Determine the (x, y) coordinate at the center of the cell enclosing the given text.  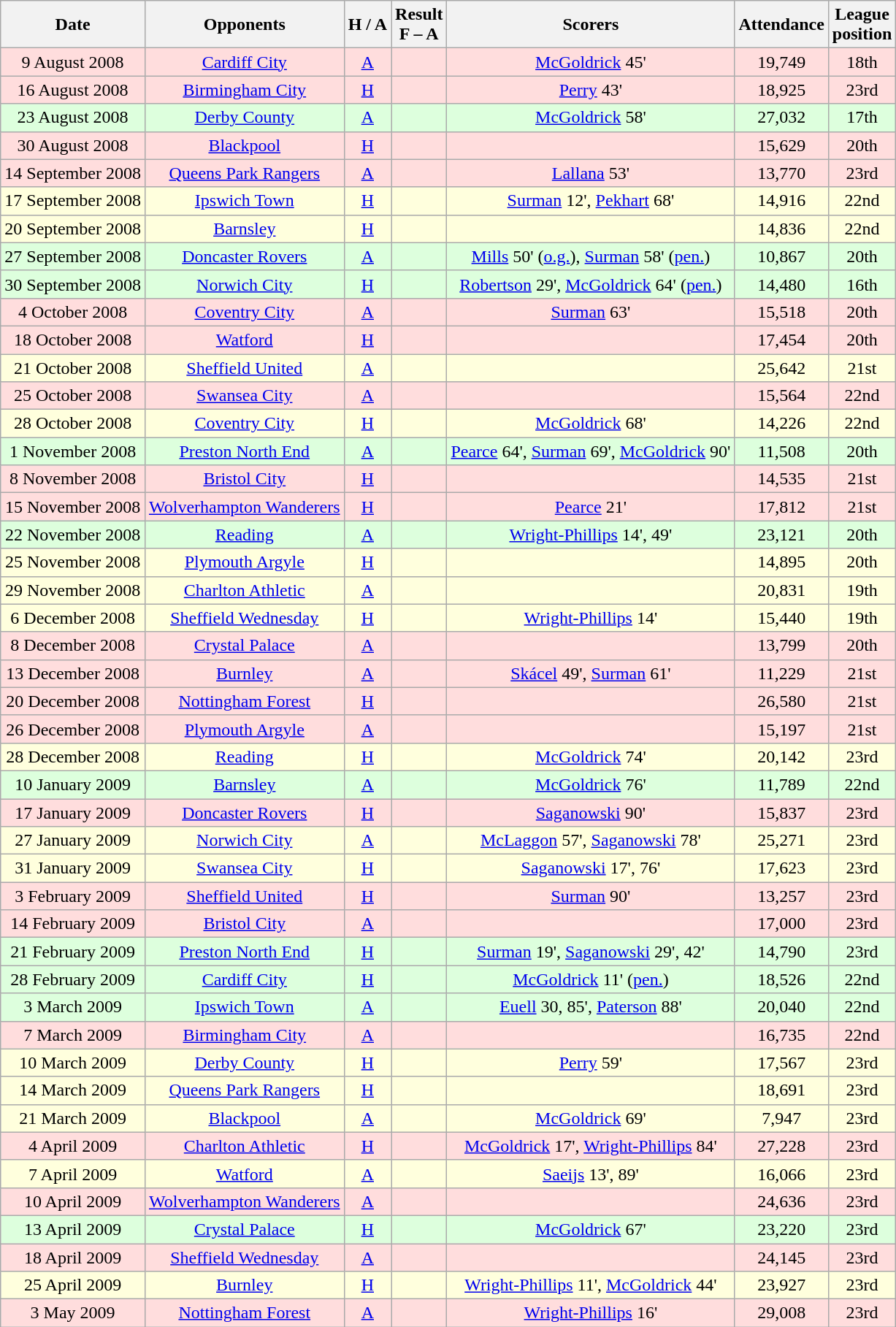
19,749 (781, 62)
29 November 2008 (73, 590)
7,947 (781, 1118)
Pearce 21' (591, 507)
21 March 2009 (73, 1118)
Surman 19', Saganowski 29', 42' (591, 952)
17,623 (781, 868)
25 April 2009 (73, 1285)
9 August 2008 (73, 62)
26,580 (781, 701)
McGoldrick 17', Wright-Phillips 84' (591, 1146)
25 November 2008 (73, 562)
25 October 2008 (73, 396)
14,916 (781, 201)
24,145 (781, 1257)
6 December 2008 (73, 618)
28 February 2009 (73, 979)
27,032 (781, 118)
Perry 43' (591, 90)
28 December 2008 (73, 757)
20,040 (781, 1007)
17,812 (781, 507)
23,220 (781, 1229)
18,691 (781, 1090)
23 August 2008 (73, 118)
McGoldrick 45' (591, 62)
27 September 2008 (73, 256)
15 November 2008 (73, 507)
Opponents (244, 25)
14 September 2008 (73, 173)
17 September 2008 (73, 201)
10,867 (781, 256)
25,271 (781, 841)
17 January 2009 (73, 813)
16 August 2008 (73, 90)
McGoldrick 69' (591, 1118)
13,770 (781, 173)
7 April 2009 (73, 1174)
8 November 2008 (73, 479)
28 October 2008 (73, 424)
Wright-Phillips 14', 49' (591, 535)
10 April 2009 (73, 1201)
17th (862, 118)
16th (862, 284)
Saganowski 90' (591, 813)
21 October 2008 (73, 367)
17,454 (781, 340)
13 December 2008 (73, 673)
13,799 (781, 646)
16,735 (781, 1035)
24,636 (781, 1201)
15,629 (781, 145)
18 October 2008 (73, 340)
20,831 (781, 590)
14,836 (781, 229)
14 March 2009 (73, 1090)
Robertson 29', McGoldrick 64' (pen.) (591, 284)
23,121 (781, 535)
Wright-Phillips 11', McGoldrick 44' (591, 1285)
22 November 2008 (73, 535)
H / A (367, 25)
16,066 (781, 1174)
Skácel 49', Surman 61' (591, 673)
17,000 (781, 924)
Saeijs 13', 89' (591, 1174)
Wright-Phillips 16' (591, 1313)
ResultF – A (419, 25)
20 December 2008 (73, 701)
15,837 (781, 813)
27,228 (781, 1146)
20 September 2008 (73, 229)
Scorers (591, 25)
Surman 63' (591, 312)
14,480 (781, 284)
McGoldrick 74' (591, 757)
4 October 2008 (73, 312)
McGoldrick 76' (591, 784)
13,257 (781, 896)
Lallana 53' (591, 173)
25,642 (781, 367)
15,440 (781, 618)
11,229 (781, 673)
15,518 (781, 312)
31 January 2009 (73, 868)
Surman 90' (591, 896)
3 May 2009 (73, 1313)
14,895 (781, 562)
18th (862, 62)
18,526 (781, 979)
30 August 2008 (73, 145)
10 March 2009 (73, 1063)
1 November 2008 (73, 451)
Saganowski 17', 76' (591, 868)
4 April 2009 (73, 1146)
Pearce 64', Surman 69', McGoldrick 90' (591, 451)
21 February 2009 (73, 952)
27 January 2009 (73, 841)
Wright-Phillips 14' (591, 618)
11,789 (781, 784)
14,790 (781, 952)
26 December 2008 (73, 729)
Surman 12', Pekhart 68' (591, 201)
18,925 (781, 90)
Perry 59' (591, 1063)
14,226 (781, 424)
3 February 2009 (73, 896)
15,564 (781, 396)
McGoldrick 67' (591, 1229)
29,008 (781, 1313)
Euell 30, 85', Paterson 88' (591, 1007)
McGoldrick 58' (591, 118)
7 March 2009 (73, 1035)
30 September 2008 (73, 284)
13 April 2009 (73, 1229)
20,142 (781, 757)
15,197 (781, 729)
8 December 2008 (73, 646)
Attendance (781, 25)
14 February 2009 (73, 924)
Date (73, 25)
Leagueposition (862, 25)
Mills 50' (o.g.), Surman 58' (pen.) (591, 256)
17,567 (781, 1063)
McGoldrick 68' (591, 424)
11,508 (781, 451)
23,927 (781, 1285)
3 March 2009 (73, 1007)
McGoldrick 11' (pen.) (591, 979)
14,535 (781, 479)
McLaggon 57', Saganowski 78' (591, 841)
18 April 2009 (73, 1257)
10 January 2009 (73, 784)
